From the cell containing the given text, extract its center point as (x, y) coordinate. 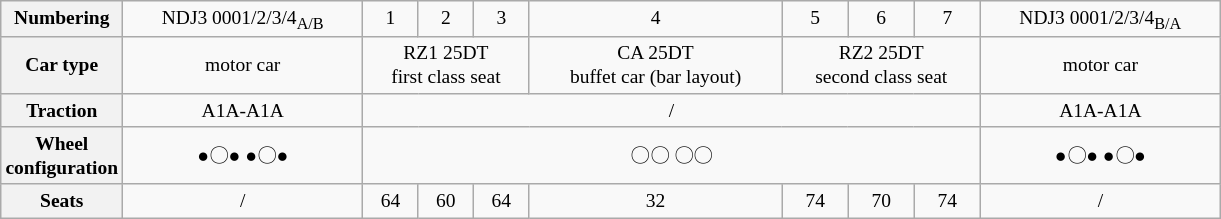
〇〇 〇〇 (672, 156)
Numbering (62, 19)
4 (656, 19)
RZ2 25DTsecond class seat (881, 64)
6 (881, 19)
5 (815, 19)
60 (446, 200)
Seats (62, 200)
1 (390, 19)
NDJ3 0001/2/3/4B/A (1100, 19)
CA 25DTbuffet car (bar layout) (656, 64)
2 (446, 19)
NDJ3 0001/2/3/4A/B (243, 19)
7 (947, 19)
Traction (62, 110)
Car type (62, 64)
70 (881, 200)
32 (656, 200)
Wheelconfiguration (62, 156)
3 (502, 19)
RZ1 25DTfirst class seat (446, 64)
